Determine the (X, Y) coordinate at the center of the cell enclosing the given text.  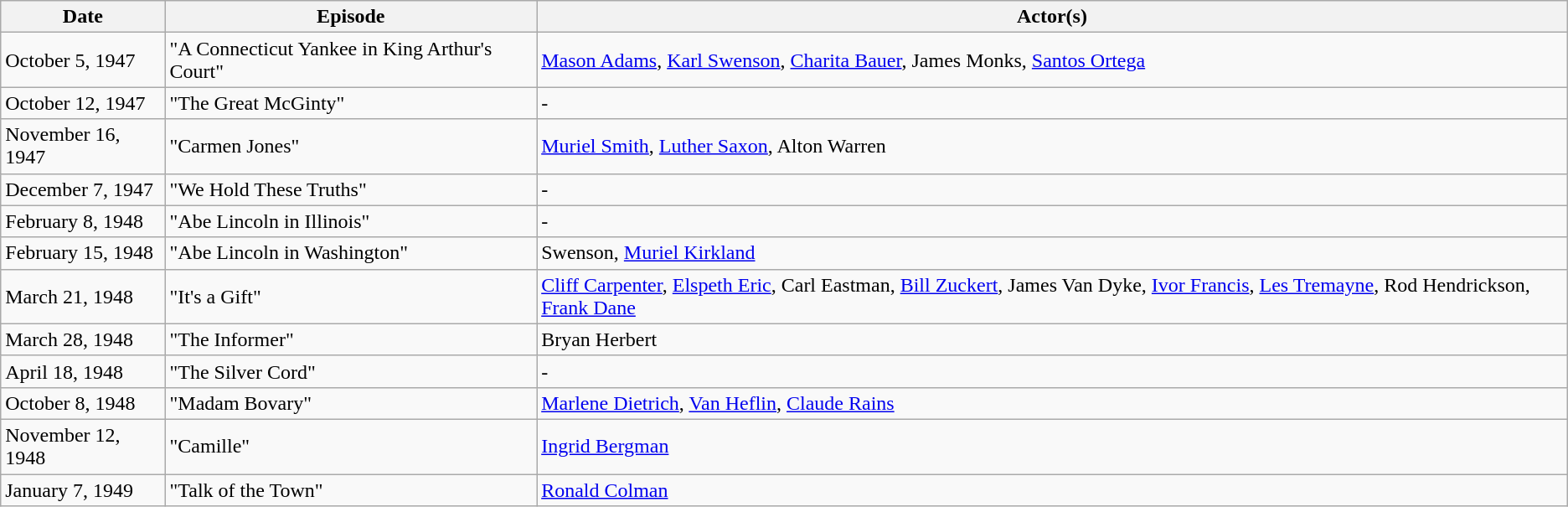
December 7, 1947 (83, 189)
February 15, 1948 (83, 253)
Muriel Smith, Luther Saxon, Alton Warren (1052, 146)
"The Informer" (351, 339)
Bryan Herbert (1052, 339)
Mason Adams, Karl Swenson, Charita Bauer, James Monks, Santos Ortega (1052, 60)
"The Great McGinty" (351, 103)
Cliff Carpenter, Elspeth Eric, Carl Eastman, Bill Zuckert, James Van Dyke, Ivor Francis, Les Tremayne, Rod Hendrickson, Frank Dane (1052, 297)
"Talk of the Town" (351, 490)
"Camille" (351, 446)
October 8, 1948 (83, 403)
February 8, 1948 (83, 221)
November 12, 1948 (83, 446)
Ingrid Bergman (1052, 446)
November 16, 1947 (83, 146)
"We Hold These Truths" (351, 189)
"The Silver Cord" (351, 371)
April 18, 1948 (83, 371)
Episode (351, 17)
Date (83, 17)
Swenson, Muriel Kirkland (1052, 253)
October 12, 1947 (83, 103)
"Abe Lincoln in Illinois" (351, 221)
"It's a Gift" (351, 297)
October 5, 1947 (83, 60)
March 21, 1948 (83, 297)
March 28, 1948 (83, 339)
Marlene Dietrich, Van Heflin, Claude Rains (1052, 403)
"Madam Bovary" (351, 403)
"Abe Lincoln in Washington" (351, 253)
"Carmen Jones" (351, 146)
January 7, 1949 (83, 490)
"A Connecticut Yankee in King Arthur's Court" (351, 60)
Actor(s) (1052, 17)
Ronald Colman (1052, 490)
